Scan for the cell matching the given text and deliver its [x, y] coordinate at center. 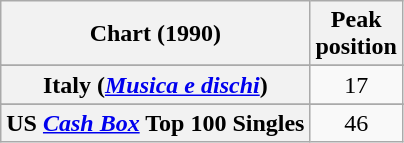
46 [356, 123]
US Cash Box Top 100 Singles [156, 123]
Chart (1990) [156, 34]
17 [356, 85]
Italy (Musica e dischi) [156, 85]
Peakposition [356, 34]
